Extract the [x, y] coordinate from the center of the cell holding the provided text.  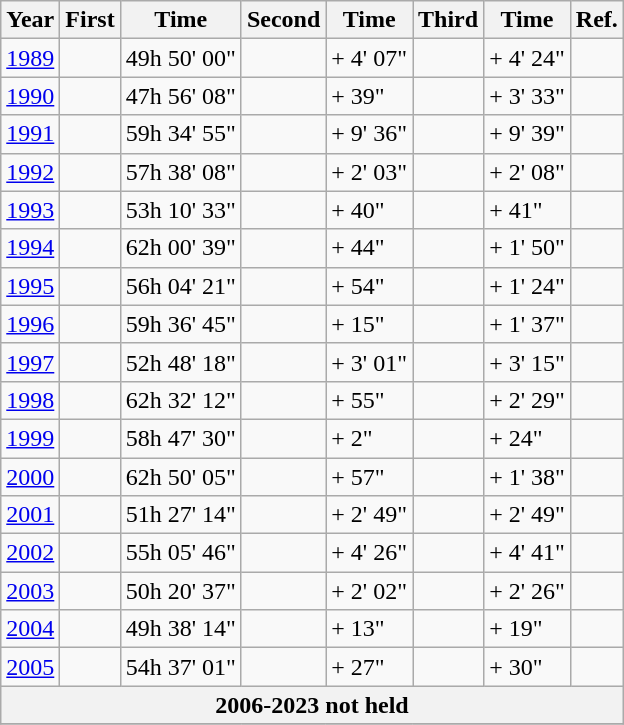
2006-2023 not held [312, 705]
+ 54" [370, 286]
50h 20' 37" [180, 591]
+ 3' 33" [528, 96]
+ 4' 07" [370, 58]
62h 50' 05" [180, 477]
+ 4' 41" [528, 553]
+ 9' 39" [528, 134]
47h 56' 08" [180, 96]
1992 [30, 172]
52h 48' 18" [180, 362]
51h 27' 14" [180, 515]
+ 55" [370, 400]
1994 [30, 248]
2002 [30, 553]
+ 4' 24" [528, 58]
2000 [30, 477]
1989 [30, 58]
49h 50' 00" [180, 58]
62h 00' 39" [180, 248]
53h 10' 33" [180, 210]
1997 [30, 362]
+ 9' 36" [370, 134]
1995 [30, 286]
59h 34' 55" [180, 134]
Third [448, 20]
+ 2' 02" [370, 591]
+ 2' 26" [528, 591]
1993 [30, 210]
55h 05' 46" [180, 553]
56h 04' 21" [180, 286]
1990 [30, 96]
+ 27" [370, 667]
+ 15" [370, 324]
62h 32' 12" [180, 400]
First [90, 20]
+ 4' 26" [370, 553]
+ 24" [528, 438]
+ 41" [528, 210]
+ 40" [370, 210]
+ 39" [370, 96]
+ 13" [370, 629]
+ 1' 24" [528, 286]
54h 37' 01" [180, 667]
49h 38' 14" [180, 629]
1999 [30, 438]
+ 2' 03" [370, 172]
+ 44" [370, 248]
Ref. [596, 20]
2001 [30, 515]
Second [283, 20]
+ 30" [528, 667]
2005 [30, 667]
+ 3' 15" [528, 362]
+ 1' 37" [528, 324]
2003 [30, 591]
+ 19" [528, 629]
2004 [30, 629]
+ 2' 29" [528, 400]
Year [30, 20]
1991 [30, 134]
+ 57" [370, 477]
+ 3' 01" [370, 362]
+ 2' 08" [528, 172]
57h 38' 08" [180, 172]
1998 [30, 400]
+ 1' 50" [528, 248]
59h 36' 45" [180, 324]
1996 [30, 324]
58h 47' 30" [180, 438]
+ 1' 38" [528, 477]
+ 2" [370, 438]
